Return (x, y) of the center of cell containing provided text 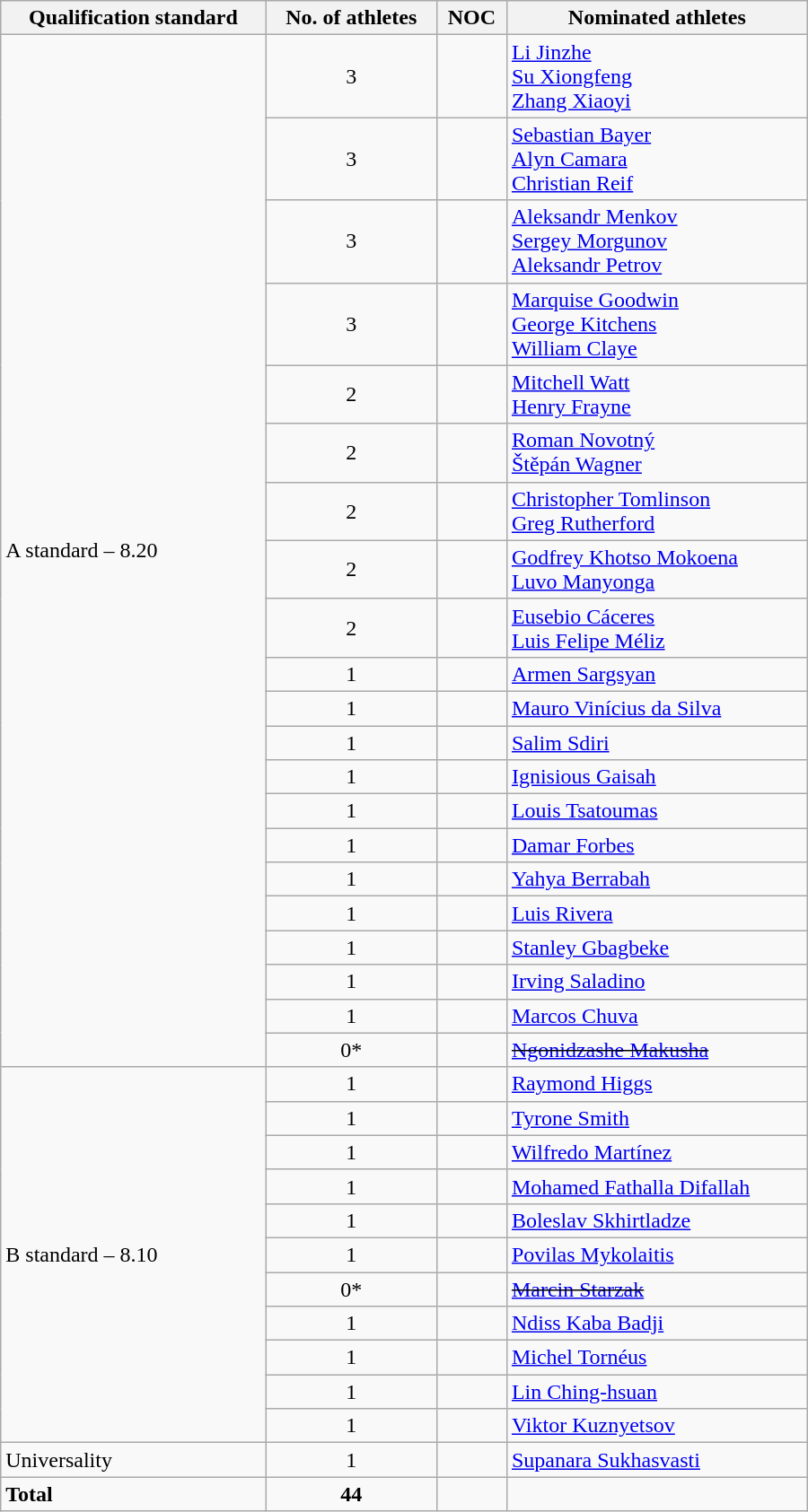
Salim Sdiri (657, 742)
Li JinzheSu XiongfengZhang Xiaoyi (657, 76)
Armen Sargsyan (657, 674)
Qualification standard (133, 18)
Marcos Chuva (657, 1016)
Damar Forbes (657, 845)
Irving Saladino (657, 982)
Ignisious Gaisah (657, 777)
Lin Ching-hsuan (657, 1392)
B standard – 8.10 (133, 1254)
Godfrey Khotso MokoenaLuvo Manyonga (657, 569)
Mauro Vinícius da Silva (657, 708)
A standard – 8.20 (133, 551)
Total (133, 1494)
Stanley Gbagbeke (657, 948)
Ndiss Kaba Badji (657, 1324)
Wilfredo Martínez (657, 1152)
Mitchell WattHenry Frayne (657, 395)
Universality (133, 1460)
Nominated athletes (657, 18)
Boleslav Skhirtladze (657, 1220)
Michel Tornéus (657, 1358)
Christopher TomlinsonGreg Rutherford (657, 511)
Aleksandr MenkovSergey MorgunovAleksandr Petrov (657, 241)
Louis Tsatoumas (657, 811)
Marquise GoodwinGeorge KitchensWilliam Claye (657, 324)
44 (351, 1494)
Yahya Berrabah (657, 879)
Povilas Mykolaitis (657, 1254)
Raymond Higgs (657, 1084)
Ngonidzashe Makusha (657, 1050)
Tyrone Smith (657, 1118)
NOC (471, 18)
Sebastian BayerAlyn CamaraChristian Reif (657, 159)
No. of athletes (351, 18)
Viktor Kuznyetsov (657, 1426)
Mohamed Fathalla Difallah (657, 1186)
Supanara Sukhasvasti (657, 1460)
Eusebio CáceresLuis Felipe Méliz (657, 628)
Luis Rivera (657, 913)
Roman NovotnýŠtěpán Wagner (657, 452)
Marcin Starzak (657, 1289)
